Detect which cell encompasses the target text, then output its (x, y) center coordinate. 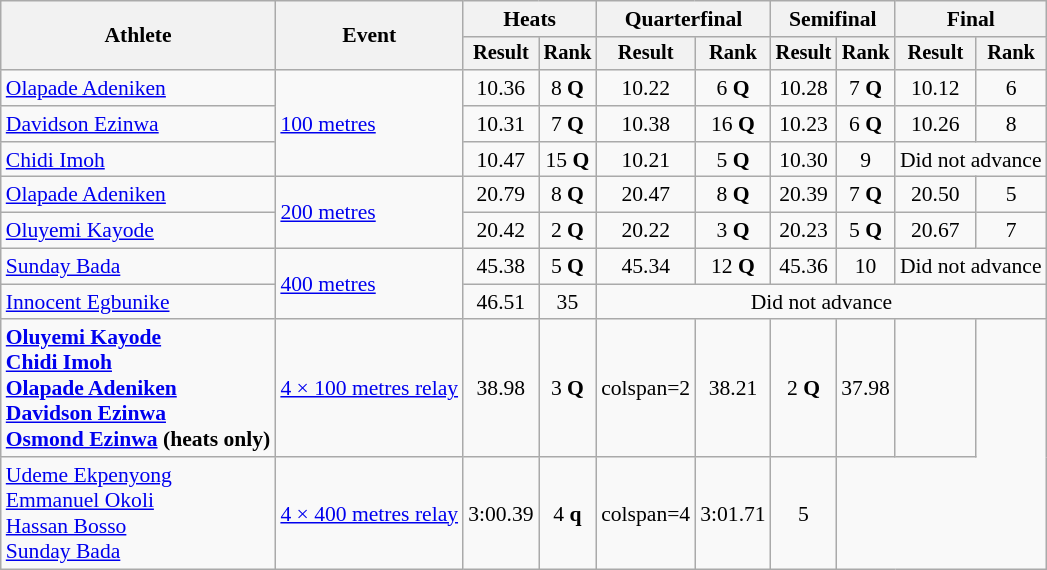
colspan=2 (646, 389)
10.21 (646, 160)
Heats (530, 19)
20.39 (804, 195)
20.50 (936, 195)
Final (971, 19)
20.67 (936, 231)
20.22 (646, 231)
4 × 100 metres relay (369, 389)
16 Q (732, 124)
8 (1012, 124)
10.47 (500, 160)
45.38 (500, 267)
20.23 (804, 231)
Udeme EkpenyongEmmanuel OkoliHassan BossoSunday Bada (138, 513)
7 (1012, 231)
Oluyemi KayodeChidi ImohOlapade AdenikenDavidson EzinwaOsmond Ezinwa (heats only) (138, 389)
Oluyemi Kayode (138, 231)
100 metres (369, 124)
3:00.39 (500, 513)
10.22 (646, 88)
4 × 400 metres relay (369, 513)
35 (568, 302)
10.28 (804, 88)
15 Q (568, 160)
Event (369, 36)
12 Q (732, 267)
10.26 (936, 124)
46.51 (500, 302)
6 (1012, 88)
10.31 (500, 124)
Innocent Egbunike (138, 302)
10.23 (804, 124)
37.98 (866, 389)
10.30 (804, 160)
9 (866, 160)
Sunday Bada (138, 267)
Davidson Ezinwa (138, 124)
10.12 (936, 88)
4 q (568, 513)
20.42 (500, 231)
200 metres (369, 212)
10.38 (646, 124)
Semifinal (833, 19)
Chidi Imoh (138, 160)
20.47 (646, 195)
3:01.71 (732, 513)
38.98 (500, 389)
colspan=4 (646, 513)
400 metres (369, 284)
Quarterfinal (684, 19)
45.34 (646, 267)
Athlete (138, 36)
45.36 (804, 267)
20.79 (500, 195)
10.36 (500, 88)
38.21 (732, 389)
10 (866, 267)
